From the cell containing the given text, extract its center point as (x, y) coordinate. 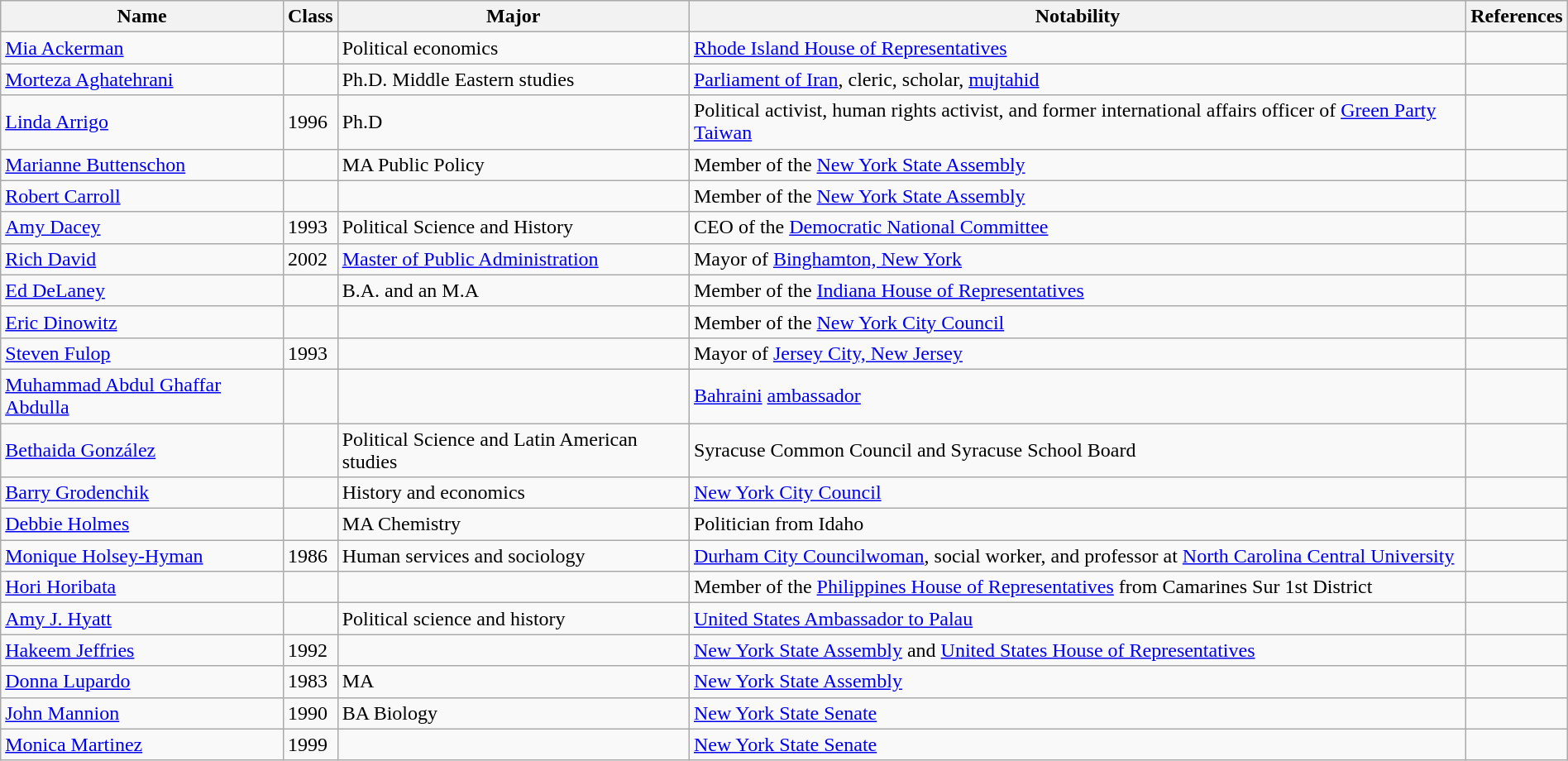
Political science and history (513, 619)
History and economics (513, 493)
1992 (310, 650)
Barry Grodenchik (142, 493)
Political Science and Latin American studies (513, 450)
Durham City Councilwoman, social worker, and professor at North Carolina Central University (1077, 556)
United States Ambassador to Palau (1077, 619)
Name (142, 17)
Politician from Idaho (1077, 524)
Monique Holsey-Hyman (142, 556)
John Mannion (142, 713)
Mayor of Binghamton, New York (1077, 259)
1990 (310, 713)
Hori Horibata (142, 587)
New York State Assembly and United States House of Representatives (1077, 650)
MA (513, 682)
Muhammad Abdul Ghaffar Abdulla (142, 395)
2002 (310, 259)
Bahraini ambassador (1077, 395)
Debbie Holmes (142, 524)
Member of the Indiana House of Representatives (1077, 290)
Political Science and History (513, 227)
B.A. and an M.A (513, 290)
Class (310, 17)
Parliament of Iran, cleric, scholar, mujtahid (1077, 79)
Morteza Aghatehrani (142, 79)
References (1517, 17)
Marianne Buttenschon (142, 165)
CEO of the Democratic National Committee (1077, 227)
Bethaida González (142, 450)
New York State Assembly (1077, 682)
Mia Ackerman (142, 48)
Syracuse Common Council and Syracuse School Board (1077, 450)
Rich David (142, 259)
Notability (1077, 17)
Member of the New York City Council (1077, 322)
Human services and sociology (513, 556)
Mayor of Jersey City, New Jersey (1077, 353)
Robert Carroll (142, 196)
Member of the Philippines House of Representatives from Camarines Sur 1st District (1077, 587)
MA Chemistry (513, 524)
Major (513, 17)
1999 (310, 744)
Rhode Island House of Representatives (1077, 48)
Ph.D (513, 122)
MA Public Policy (513, 165)
Political activist, human rights activist, and former international affairs officer of Green Party Taiwan (1077, 122)
Eric Dinowitz (142, 322)
Hakeem Jeffries (142, 650)
Amy Dacey (142, 227)
BA Biology (513, 713)
Ph.D. Middle Eastern studies (513, 79)
New York City Council (1077, 493)
Steven Fulop (142, 353)
Linda Arrigo (142, 122)
Master of Public Administration (513, 259)
Ed DeLaney (142, 290)
1996 (310, 122)
Donna Lupardo (142, 682)
Political economics (513, 48)
1983 (310, 682)
Monica Martinez (142, 744)
Amy J. Hyatt (142, 619)
1986 (310, 556)
